Determine the (x, y) coordinate at the center of the cell enclosing the given text.  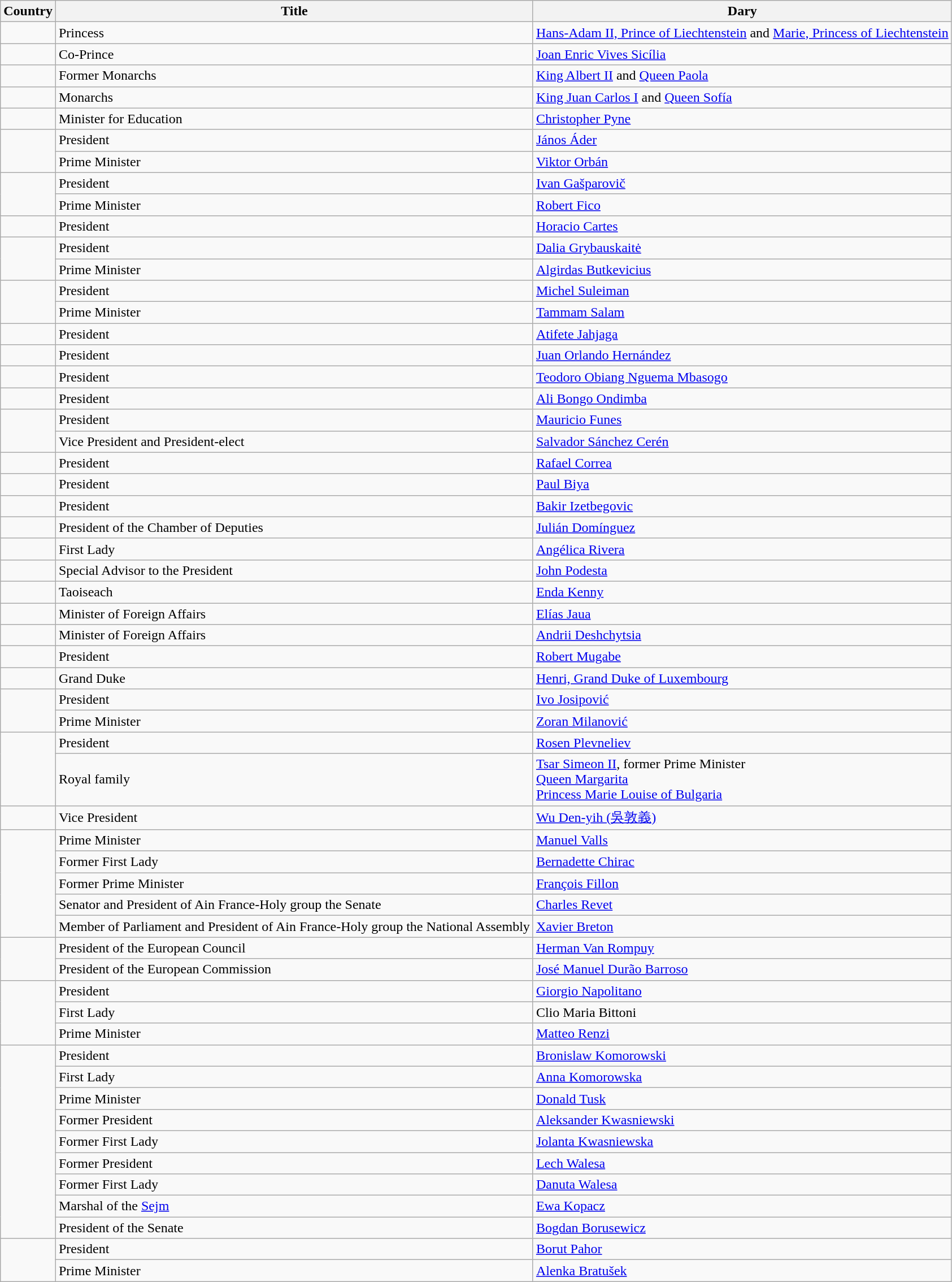
Ivan Gašparovič (742, 183)
Paul Biya (742, 484)
Bronislaw Komorowski (742, 1055)
Joan Enric Vives Sicília (742, 54)
Jolanta Kwasniewska (742, 1141)
Dary (742, 11)
President of the European Commission (294, 969)
John Podesta (742, 570)
Ali Bongo Ondimba (742, 399)
Atifete Jahjaga (742, 334)
Aleksander Kwasniewski (742, 1120)
Angélica Rivera (742, 549)
Viktor Orbán (742, 162)
Bogdan Borusewicz (742, 1228)
Giorgio Napolitano (742, 991)
Wu Den-yih (吳敦義) (742, 817)
Manuel Valls (742, 841)
Senator and President of Ain France-Holy group the Senate (294, 905)
Charles Revet (742, 905)
King Juan Carlos I and Queen Sofía (742, 97)
President of the Chamber of Deputies (294, 527)
Former Monarchs (294, 76)
Vice President (294, 817)
Donald Tusk (742, 1098)
Elías Jaua (742, 613)
Minister for Education (294, 119)
Danuta Walesa (742, 1185)
Herman Van Rompuy (742, 948)
Rafael Correa (742, 463)
Country (28, 11)
Ewa Kopacz (742, 1206)
Henri, Grand Duke of Luxembourg (742, 678)
Algirdas Butkevicius (742, 270)
President of the European Council (294, 948)
José Manuel Durão Barroso (742, 969)
Monarchs (294, 97)
Robert Fico (742, 205)
Alenka Bratušek (742, 1271)
Member of Parliament and President of Ain France-Holy group the National Assembly (294, 926)
Borut Pahor (742, 1249)
Grand Duke (294, 678)
Robert Mugabe (742, 657)
Tammam Salam (742, 313)
Teodoro Obiang Nguema Mbasogo (742, 377)
Christopher Pyne (742, 119)
Mauricio Funes (742, 420)
Zoran Milanović (742, 721)
Co-Prince (294, 54)
Princess (294, 33)
Andrii Deshchytsia (742, 635)
János Áder (742, 140)
Vice President and President-elect (294, 441)
Former Prime Minister (294, 883)
Rosen Plevneliev (742, 743)
François Fillon (742, 883)
Matteo Renzi (742, 1034)
Title (294, 11)
Salvador Sánchez Cerén (742, 441)
Taoiseach (294, 592)
Lech Walesa (742, 1163)
President of the Senate (294, 1228)
Ivo Josipović (742, 700)
Bakir Izetbegovic (742, 506)
Special Advisor to the President (294, 570)
Royal family (294, 779)
Horacio Cartes (742, 226)
Dalia Grybauskaitė (742, 248)
Hans-Adam II, Prince of Liechtenstein and Marie, Princess of Liechtenstein (742, 33)
Juan Orlando Hernández (742, 356)
Xavier Breton (742, 926)
Marshal of the Sejm (294, 1206)
Michel Suleiman (742, 291)
Julián Domínguez (742, 527)
Bernadette Chirac (742, 862)
Clio Maria Bittoni (742, 1012)
Enda Kenny (742, 592)
King Albert II and Queen Paola (742, 76)
Tsar Simeon II, former Prime MinisterQueen Margarita Princess Marie Louise of Bulgaria (742, 779)
Anna Komorowska (742, 1077)
